Identify which cell holds the provided text, then report its [X, Y] central coordinate. 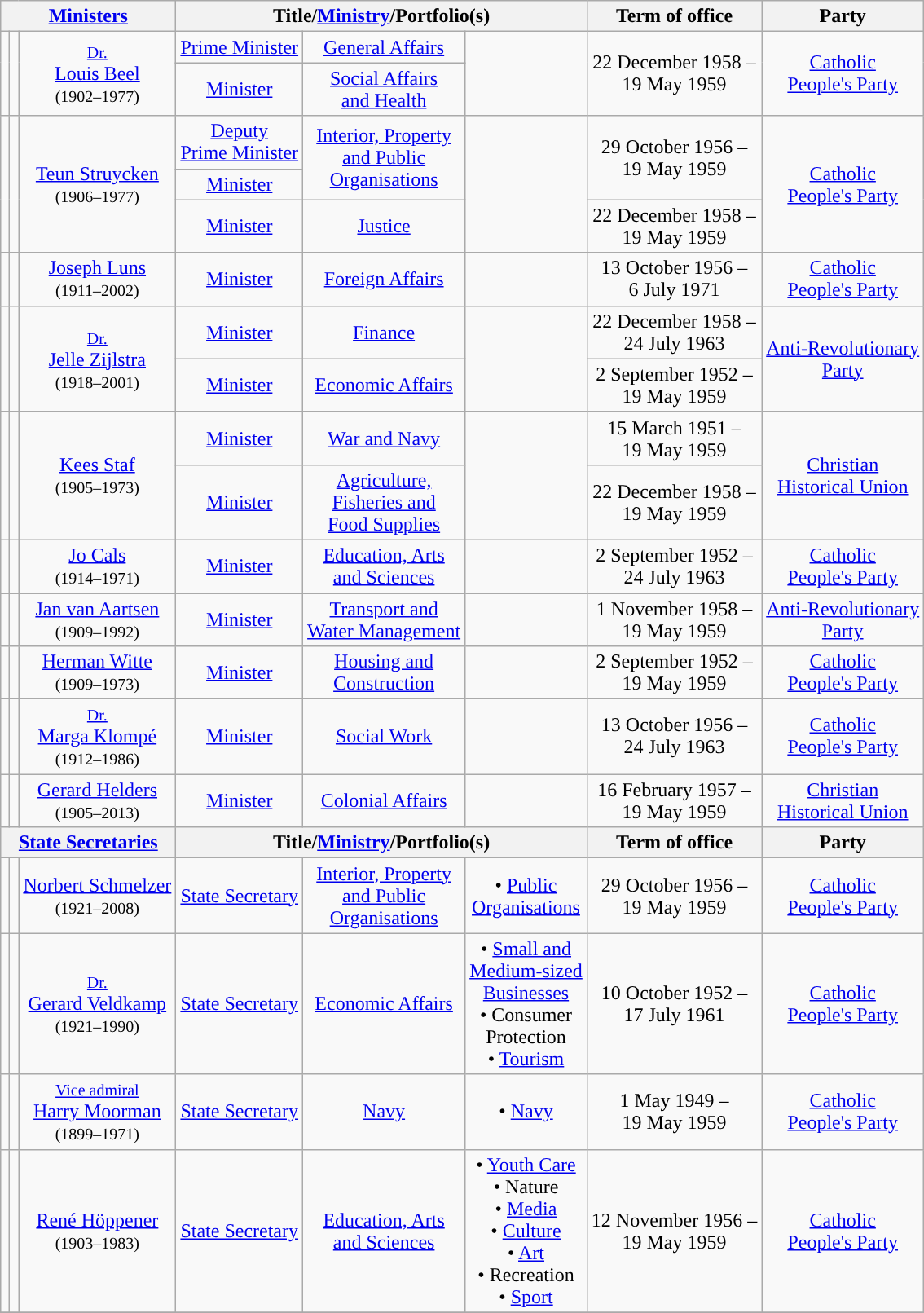
René Höppener (1903–1983) [98, 1231]
Colonial Affairs [385, 800]
Dr. Gerard Veldkamp (1921–1990) [98, 1004]
Dr. Louis Beel (1902–1977) [98, 73]
13 October 1956 – 24 July 1963 [674, 737]
16 February 1957 – 19 May 1959 [674, 800]
Dr. Jelle Zijlstra (1918–2001) [98, 359]
Jan van Aartsen (1909–1992) [98, 619]
Foreign Affairs [385, 279]
• Navy [526, 1112]
15 March 1951 – 19 May 1959 [674, 438]
2 September 1952 – 24 July 1963 [674, 566]
Vice admiral Harry Moorman (1899–1971) [98, 1112]
Jo Cals (1914–1971) [98, 566]
Prime Minister [240, 47]
Transport and Water Management [385, 619]
Agriculture, Fisheries and Food Supplies [385, 502]
13 October 1956 – 6 July 1971 [674, 279]
Norbert Schmelzer (1921–2008) [98, 896]
Navy [385, 1112]
Justice [385, 227]
Gerard Helders (1905–2013) [98, 800]
Finance [385, 333]
22 December 1958 – 24 July 1963 [674, 333]
Social Affairs and Health [385, 90]
12 November 1956 – 19 May 1959 [674, 1231]
• Small and Medium-sized Businesses • Consumer Protection • Tourism [526, 1004]
Kees Staf (1905–1973) [98, 476]
War and Navy [385, 438]
General Affairs [385, 47]
Joseph Luns (1911–2002) [98, 279]
Ministers [88, 16]
Dr. Marga Klompé (1912–1986) [98, 737]
10 October 1952 – 17 July 1961 [674, 1004]
Herman Witte (1909–1973) [98, 673]
Housing and Construction [385, 673]
• Public Organisations [526, 896]
Deputy Prime Minister [240, 142]
State Secretaries [88, 843]
1 November 1958 – 19 May 1959 [674, 619]
1 May 1949 – 19 May 1959 [674, 1112]
Social Work [385, 737]
• Youth Care • Nature • Media • Culture • Art • Recreation • Sport [526, 1231]
Teun Struycken (1906–1977) [98, 184]
